For the text-containing cell, return its midpoint in [X, Y] coordinate format. 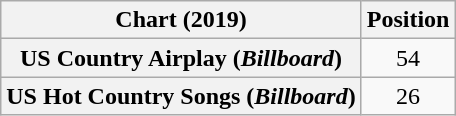
US Country Airplay (Billboard) [181, 58]
Position [408, 20]
26 [408, 96]
Chart (2019) [181, 20]
US Hot Country Songs (Billboard) [181, 96]
54 [408, 58]
